Output the [x, y] coordinate of the center of the cell containing the given text.  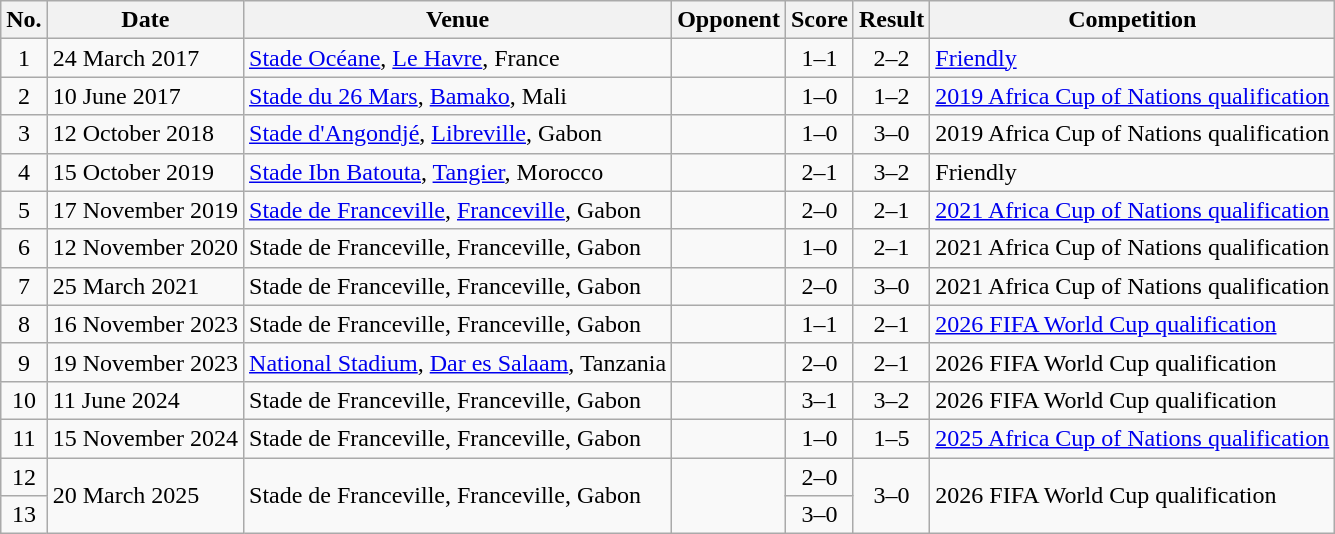
Stade Océane, Le Havre, France [458, 58]
7 [24, 286]
15 October 2019 [145, 172]
Result [891, 20]
15 November 2024 [145, 438]
13 [24, 515]
Stade d'Angondjé, Libreville, Gabon [458, 134]
17 November 2019 [145, 210]
5 [24, 210]
Opponent [729, 20]
12 October 2018 [145, 134]
12 [24, 477]
Venue [458, 20]
Date [145, 20]
8 [24, 324]
16 November 2023 [145, 324]
3 [24, 134]
1–2 [891, 96]
4 [24, 172]
12 November 2020 [145, 248]
Score [819, 20]
25 March 2021 [145, 286]
3–1 [819, 400]
1 [24, 58]
11 [24, 438]
10 June 2017 [145, 96]
Competition [1132, 20]
National Stadium, Dar es Salaam, Tanzania [458, 362]
9 [24, 362]
6 [24, 248]
2025 Africa Cup of Nations qualification [1132, 438]
20 March 2025 [145, 496]
1–5 [891, 438]
19 November 2023 [145, 362]
11 June 2024 [145, 400]
No. [24, 20]
24 March 2017 [145, 58]
2–2 [891, 58]
2 [24, 96]
Stade du 26 Mars, Bamako, Mali [458, 96]
10 [24, 400]
Stade Ibn Batouta, Tangier, Morocco [458, 172]
